Search for the cell housing the specified text and yield its (x, y) center coordinate. 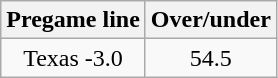
Pregame line (74, 20)
54.5 (210, 58)
Texas -3.0 (74, 58)
Over/under (210, 20)
